Find where the given text appears and provide that cell's center as [x, y] coordinate. 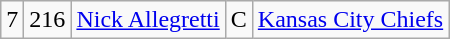
7 [12, 20]
216 [48, 20]
Kansas City Chiefs [350, 20]
Nick Allegretti [148, 20]
C [238, 20]
